Capture the cell that displays the provided text and extract its [X, Y] central coordinate. 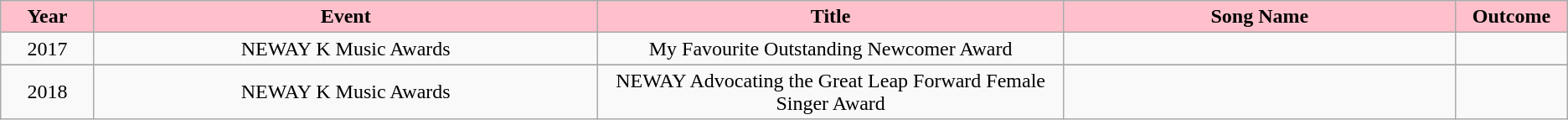
2018 [47, 92]
My Favourite Outstanding Newcomer Award [831, 49]
NEWAY Advocating the Great Leap Forward Female Singer Award [831, 92]
Event [345, 17]
Title [831, 17]
2017 [47, 49]
Song Name [1260, 17]
Outcome [1512, 17]
Year [47, 17]
